Search for the cell housing the specified text and yield its [x, y] center coordinate. 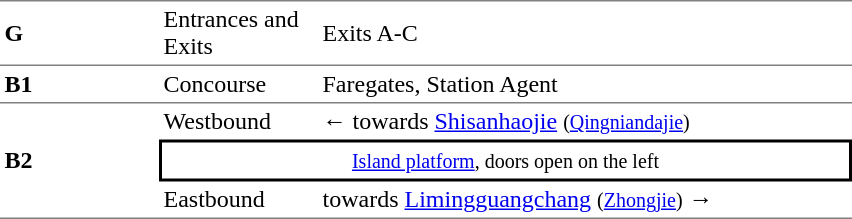
Exits A-C [585, 33]
Faregates, Station Agent [585, 85]
← towards Shisanhaojie (Qingniandajie) [585, 122]
G [80, 33]
Entrances and Exits [238, 33]
Concourse [238, 85]
B1 [80, 85]
Island platform, doors open on the left [506, 161]
Westbound [238, 122]
